Locate the cell with the specified text and output its (x, y) center coordinate. 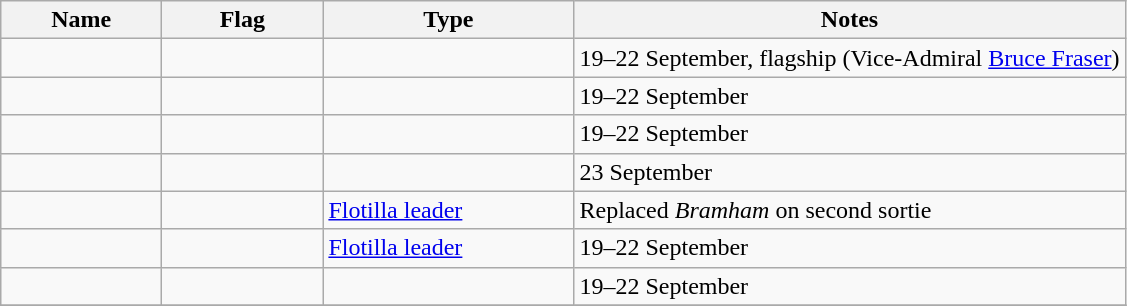
Name (82, 20)
Flag (242, 20)
Notes (850, 20)
23 September (850, 172)
Replaced Bramham on second sortie (850, 210)
Type (448, 20)
19–22 September, flagship (Vice-Admiral Bruce Fraser) (850, 58)
